Return (X, Y) of the center of cell containing provided text 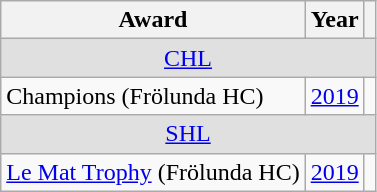
CHL (188, 58)
Year (334, 20)
Champions (Frölunda HC) (153, 96)
SHL (188, 134)
Le Mat Trophy (Frölunda HC) (153, 172)
Award (153, 20)
